Return the [X, Y] coordinate for the center point of the cell that contains the specified text.  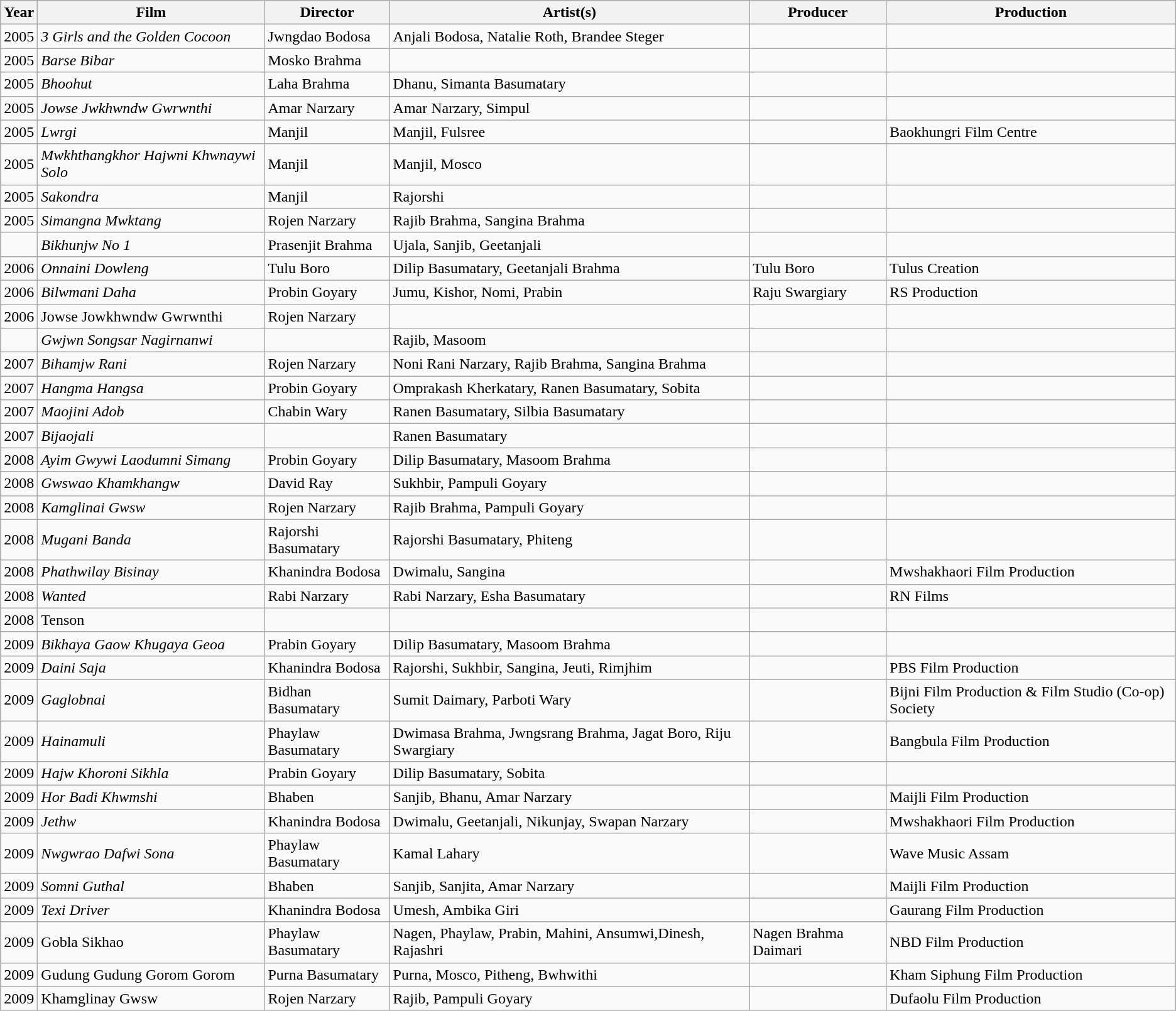
Rajib, Masoom [569, 340]
Amar Narzary [327, 108]
Simangna Mwktang [151, 220]
Nwgwrao Dafwi Sona [151, 854]
Producer [818, 13]
Director [327, 13]
Omprakash Kherkatary, Ranen Basumatary, Sobita [569, 388]
Ayim Gwywi Laodumni Simang [151, 460]
Jwngdao Bodosa [327, 36]
Dwimasa Brahma, Jwngsrang Brahma, Jagat Boro, Riju Swargiary [569, 741]
RS Production [1032, 292]
Manjil, Mosco [569, 165]
Hor Badi Khwmshi [151, 797]
Somni Guthal [151, 886]
Mosko Brahma [327, 60]
Sukhbir, Pampuli Goyary [569, 484]
Gaurang Film Production [1032, 910]
Mugani Banda [151, 540]
Phathwilay Bisinay [151, 572]
Noni Rani Narzary, Rajib Brahma, Sangina Brahma [569, 364]
Hainamuli [151, 741]
Dilip Basumatary, Sobita [569, 774]
Khamglinay Gwsw [151, 998]
Jowse Jowkhwndw Gwrwnthi [151, 316]
Dilip Basumatary, Geetanjali Brahma [569, 268]
Rabi Narzary, Esha Basumatary [569, 596]
Daini Saja [151, 668]
Raju Swargiary [818, 292]
Production [1032, 13]
Laha Brahma [327, 84]
Ujala, Sanjib, Geetanjali [569, 244]
RN Films [1032, 596]
Film [151, 13]
Mwkhthangkhor Hajwni Khwnaywi Solo [151, 165]
Texi Driver [151, 910]
Dhanu, Simanta Basumatary [569, 84]
Wanted [151, 596]
Rabi Narzary [327, 596]
Bikhunjw No 1 [151, 244]
Gwswao Khamkhangw [151, 484]
Nagen Brahma Daimari [818, 942]
Year [19, 13]
Rajorshi [569, 197]
Bilwmani Daha [151, 292]
Lwrgi [151, 132]
Purna, Mosco, Pitheng, Bwhwithi [569, 975]
Kham Siphung Film Production [1032, 975]
Hangma Hangsa [151, 388]
Bihamjw Rani [151, 364]
Amar Narzary, Simpul [569, 108]
Manjil, Fulsree [569, 132]
Tulus Creation [1032, 268]
Jumu, Kishor, Nomi, Prabin [569, 292]
Rajorshi, Sukhbir, Sangina, Jeuti, Rimjhim [569, 668]
Sumit Daimary, Parboti Wary [569, 700]
Sanjib, Sanjita, Amar Narzary [569, 886]
Bangbula Film Production [1032, 741]
Ranen Basumatary [569, 436]
Kamal Lahary [569, 854]
Baokhungri Film Centre [1032, 132]
Maojini Adob [151, 412]
Bijaojali [151, 436]
Dufaolu Film Production [1032, 998]
Sanjib, Bhanu, Amar Narzary [569, 797]
Dwimalu, Geetanjali, Nikunjay, Swapan Narzary [569, 821]
Rajorshi Basumatary, Phiteng [569, 540]
Gaglobnai [151, 700]
Artist(s) [569, 13]
Gobla Sikhao [151, 942]
Prasenjit Brahma [327, 244]
Bhoohut [151, 84]
Dwimalu, Sangina [569, 572]
Anjali Bodosa, Natalie Roth, Brandee Steger [569, 36]
Rajib Brahma, Sangina Brahma [569, 220]
Ranen Basumatary, Silbia Basumatary [569, 412]
Bidhan Basumatary [327, 700]
Wave Music Assam [1032, 854]
Kamglinai Gwsw [151, 507]
NBD Film Production [1032, 942]
Chabin Wary [327, 412]
Hajw Khoroni Sikhla [151, 774]
Jethw [151, 821]
Bijni Film Production & Film Studio (Co-op) Society [1032, 700]
Gudung Gudung Gorom Gorom [151, 975]
PBS Film Production [1032, 668]
Jowse Jwkhwndw Gwrwnthi [151, 108]
Rajib, Pampuli Goyary [569, 998]
Onnaini Dowleng [151, 268]
Sakondra [151, 197]
Rajorshi Basumatary [327, 540]
David Ray [327, 484]
Umesh, Ambika Giri [569, 910]
3 Girls and the Golden Cocoon [151, 36]
Nagen, Phaylaw, Prabin, Mahini, Ansumwi,Dinesh, Rajashri [569, 942]
Gwjwn Songsar Nagirnanwi [151, 340]
Tenson [151, 620]
Purna Basumatary [327, 975]
Rajib Brahma, Pampuli Goyary [569, 507]
Barse Bibar [151, 60]
Bikhaya Gaow Khugaya Geoa [151, 644]
